Identify which cell holds the provided text, then report its (X, Y) central coordinate. 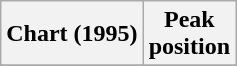
Peakposition (189, 34)
Chart (1995) (72, 34)
